Locate the cell with the specified text and output its (X, Y) center coordinate. 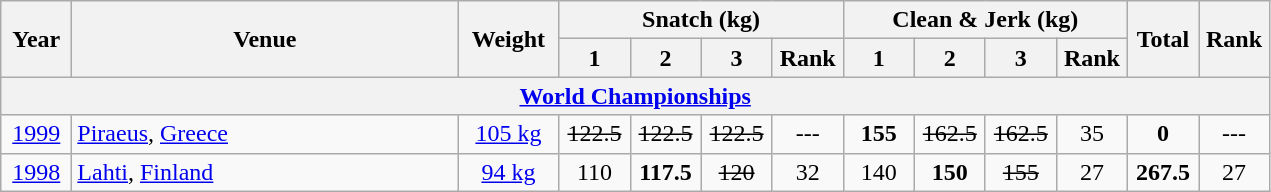
32 (808, 172)
117.5 (666, 172)
0 (1162, 134)
120 (736, 172)
94 kg (508, 172)
Venue (265, 39)
Clean & Jerk (kg) (985, 20)
35 (1092, 134)
Snatch (kg) (701, 20)
150 (950, 172)
Year (36, 39)
267.5 (1162, 172)
140 (878, 172)
Weight (508, 39)
110 (594, 172)
World Championships (636, 96)
105 kg (508, 134)
Lahti, Finland (265, 172)
1999 (36, 134)
1998 (36, 172)
Total (1162, 39)
Piraeus, Greece (265, 134)
